From the cell containing the given text, extract its center point as [X, Y] coordinate. 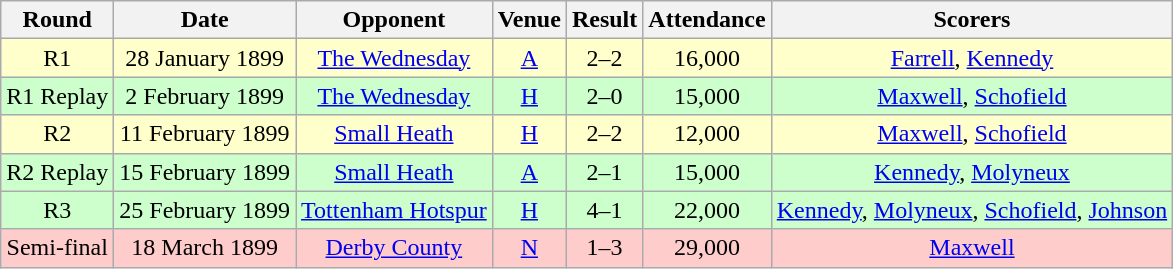
R1 [58, 58]
29,000 [707, 248]
N [529, 248]
Kennedy, Molyneux, Schofield, Johnson [972, 210]
2–0 [604, 96]
28 January 1899 [205, 58]
Scorers [972, 20]
22,000 [707, 210]
R3 [58, 210]
R2 Replay [58, 172]
Maxwell [972, 248]
Kennedy, Molyneux [972, 172]
2–1 [604, 172]
Farrell, Kennedy [972, 58]
Derby County [394, 248]
Date [205, 20]
Opponent [394, 20]
18 March 1899 [205, 248]
16,000 [707, 58]
12,000 [707, 134]
Attendance [707, 20]
4–1 [604, 210]
11 February 1899 [205, 134]
Venue [529, 20]
2 February 1899 [205, 96]
R1 Replay [58, 96]
Semi-final [58, 248]
15 February 1899 [205, 172]
25 February 1899 [205, 210]
1–3 [604, 248]
R2 [58, 134]
Tottenham Hotspur [394, 210]
Round [58, 20]
Result [604, 20]
